Extract the (X, Y) coordinate from the center of the cell holding the provided text.  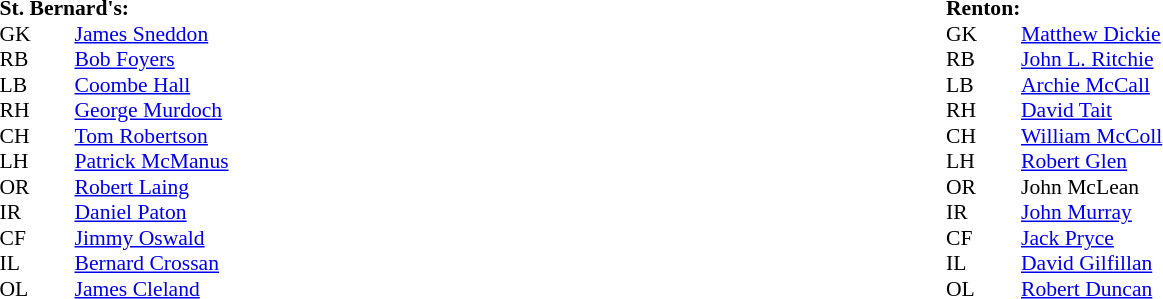
Jack Pryce (1092, 238)
John McLean (1092, 187)
Robert Laing (151, 187)
Bernard Crossan (151, 263)
Bob Foyers (151, 59)
John L. Ritchie (1092, 59)
George Murdoch (151, 111)
Robert Glen (1092, 161)
David Tait (1092, 111)
Coombe Hall (151, 85)
Tom Robertson (151, 136)
Daniel Paton (151, 213)
David Gilfillan (1092, 263)
James Sneddon (151, 34)
Patrick McManus (151, 161)
Jimmy Oswald (151, 238)
Archie McCall (1092, 85)
William McColl (1092, 136)
John Murray (1092, 213)
Matthew Dickie (1092, 34)
